From the cell containing the given text, extract its center point as (X, Y) coordinate. 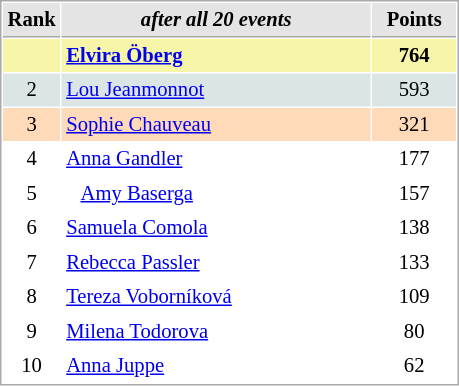
6 (32, 228)
Rebecca Passler (216, 262)
3 (32, 124)
321 (414, 124)
Anna Juppe (216, 366)
Tereza Voborníková (216, 296)
109 (414, 296)
157 (414, 194)
Elvira Öberg (216, 56)
Milena Todorova (216, 332)
133 (414, 262)
Sophie Chauveau (216, 124)
10 (32, 366)
5 (32, 194)
138 (414, 228)
Points (414, 20)
80 (414, 332)
Anna Gandler (216, 158)
9 (32, 332)
177 (414, 158)
after all 20 events (216, 20)
62 (414, 366)
8 (32, 296)
Lou Jeanmonnot (216, 90)
4 (32, 158)
Rank (32, 20)
764 (414, 56)
593 (414, 90)
7 (32, 262)
Amy Baserga (216, 194)
Samuela Comola (216, 228)
2 (32, 90)
